Return the (x, y) coordinate for the center point of the cell that contains the specified text.  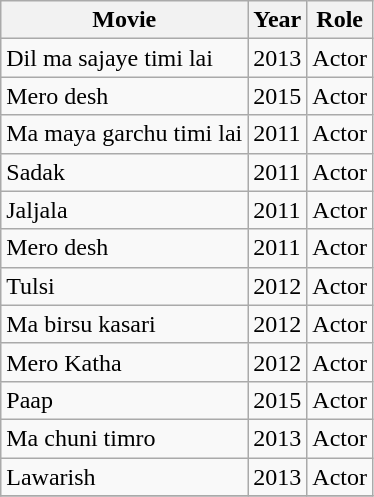
Paap (124, 400)
Ma chuni timro (124, 438)
Ma birsu kasari (124, 324)
Mero Katha (124, 362)
Sadak (124, 172)
Jaljala (124, 210)
Ma maya garchu timi lai (124, 134)
Tulsi (124, 286)
Year (278, 20)
Role (340, 20)
Dil ma sajaye timi lai (124, 58)
Lawarish (124, 477)
Movie (124, 20)
